Determine the (X, Y) coordinate at the center of the cell enclosing the given text.  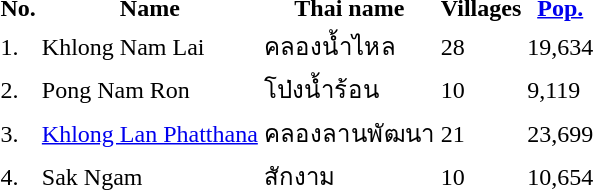
10 (480, 90)
Khlong Nam Lai (150, 46)
คลองน้ำไหล (349, 46)
21 (480, 133)
Khlong Lan Phatthana (150, 133)
คลองลานพัฒนา (349, 133)
โป่งน้ำร้อน (349, 90)
28 (480, 46)
Pong Nam Ron (150, 90)
